Extract the [X, Y] coordinate from the center of the cell holding the provided text.  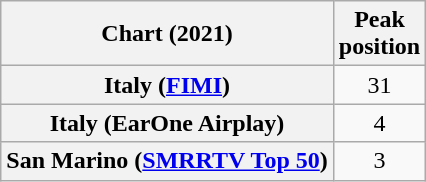
San Marino (SMRRTV Top 50) [168, 161]
31 [379, 85]
3 [379, 161]
Peakposition [379, 34]
Italy (FIMI) [168, 85]
4 [379, 123]
Italy (EarOne Airplay) [168, 123]
Chart (2021) [168, 34]
